Provide the (X, Y) coordinate of the cell's center where the given text is located.  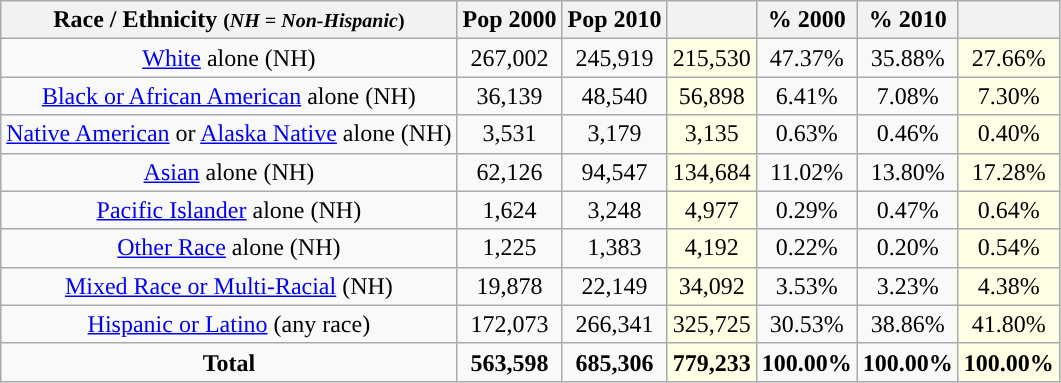
27.66% (1008, 58)
35.88% (908, 58)
Race / Ethnicity (NH = Non-Hispanic) (229, 20)
4.38% (1008, 286)
0.63% (806, 134)
Pop 2000 (510, 20)
22,149 (614, 286)
34,092 (712, 286)
0.29% (806, 210)
48,540 (614, 96)
11.02% (806, 172)
1,225 (510, 248)
6.41% (806, 96)
Black or African American alone (NH) (229, 96)
4,192 (712, 248)
30.53% (806, 324)
3,179 (614, 134)
0.64% (1008, 210)
% 2000 (806, 20)
Asian alone (NH) (229, 172)
3,248 (614, 210)
3,135 (712, 134)
0.47% (908, 210)
94,547 (614, 172)
56,898 (712, 96)
0.46% (908, 134)
Mixed Race or Multi-Racial (NH) (229, 286)
172,073 (510, 324)
17.28% (1008, 172)
0.40% (1008, 134)
Native American or Alaska Native alone (NH) (229, 134)
3.53% (806, 286)
White alone (NH) (229, 58)
267,002 (510, 58)
1,624 (510, 210)
7.30% (1008, 96)
245,919 (614, 58)
19,878 (510, 286)
3,531 (510, 134)
47.37% (806, 58)
3.23% (908, 286)
Total (229, 362)
Pop 2010 (614, 20)
1,383 (614, 248)
Pacific Islander alone (NH) (229, 210)
Hispanic or Latino (any race) (229, 324)
% 2010 (908, 20)
685,306 (614, 362)
215,530 (712, 58)
325,725 (712, 324)
0.20% (908, 248)
0.22% (806, 248)
41.80% (1008, 324)
266,341 (614, 324)
779,233 (712, 362)
134,684 (712, 172)
0.54% (1008, 248)
563,598 (510, 362)
13.80% (908, 172)
Other Race alone (NH) (229, 248)
36,139 (510, 96)
7.08% (908, 96)
4,977 (712, 210)
62,126 (510, 172)
38.86% (908, 324)
